Capture the cell that displays the provided text and extract its (X, Y) central coordinate. 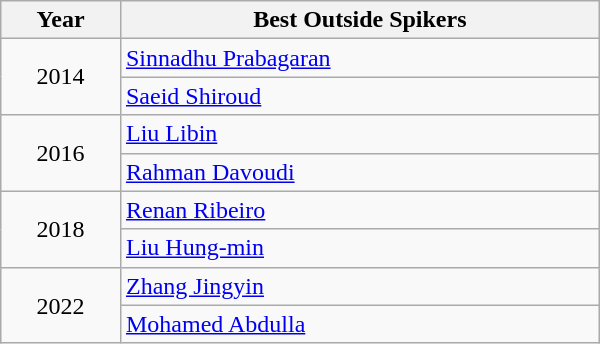
2018 (61, 229)
2016 (61, 153)
2022 (61, 305)
Sinnadhu Prabagaran (360, 58)
Rahman Davoudi (360, 172)
2014 (61, 77)
Liu Libin (360, 134)
Best Outside Spikers (360, 20)
Renan Ribeiro (360, 210)
Saeid Shiroud (360, 96)
Liu Hung-min (360, 248)
Year (61, 20)
Zhang Jingyin (360, 286)
Mohamed Abdulla (360, 324)
